Extract the (X, Y) coordinate from the center of the cell holding the provided text.  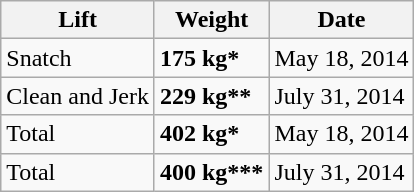
Clean and Jerk (78, 96)
229 kg** (211, 96)
Snatch (78, 58)
402 kg* (211, 134)
175 kg* (211, 58)
Date (342, 20)
Weight (211, 20)
Lift (78, 20)
400 kg*** (211, 172)
